Return the [x, y] coordinate for the center point of the cell that contains the specified text.  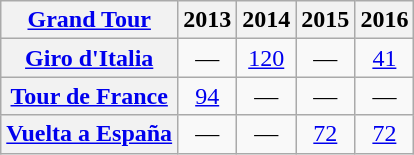
2015 [326, 20]
2016 [384, 20]
41 [384, 58]
120 [266, 58]
94 [208, 96]
2014 [266, 20]
Giro d'Italia [90, 58]
Tour de France [90, 96]
Vuelta a España [90, 134]
2013 [208, 20]
Grand Tour [90, 20]
